Identify which cell holds the provided text, then report its (X, Y) central coordinate. 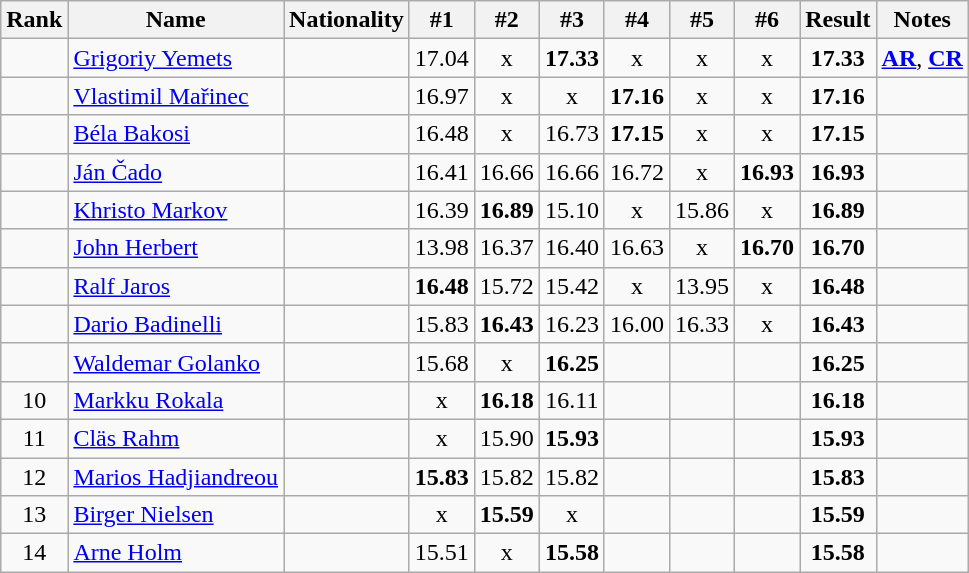
Name (176, 20)
16.00 (636, 324)
Dario Badinelli (176, 324)
Khristo Markov (176, 210)
Béla Bakosi (176, 134)
John Herbert (176, 248)
13.98 (442, 248)
10 (34, 400)
13.95 (702, 286)
15.72 (506, 286)
16.39 (442, 210)
17.04 (442, 58)
16.72 (636, 172)
16.63 (636, 248)
Rank (34, 20)
15.90 (506, 438)
Notes (922, 20)
15.10 (572, 210)
Arne Holm (176, 553)
16.97 (442, 96)
16.37 (506, 248)
Markku Rokala (176, 400)
11 (34, 438)
Waldemar Golanko (176, 362)
16.33 (702, 324)
16.40 (572, 248)
#4 (636, 20)
AR, CR (922, 58)
#2 (506, 20)
Nationality (347, 20)
Vlastimil Mařinec (176, 96)
#3 (572, 20)
16.11 (572, 400)
15.42 (572, 286)
16.23 (572, 324)
#6 (768, 20)
Result (838, 20)
13 (34, 515)
Ralf Jaros (176, 286)
Birger Nielsen (176, 515)
16.73 (572, 134)
Ján Čado (176, 172)
#5 (702, 20)
14 (34, 553)
15.86 (702, 210)
#1 (442, 20)
Marios Hadjiandreou (176, 477)
Cläs Rahm (176, 438)
Grigoriy Yemets (176, 58)
15.68 (442, 362)
12 (34, 477)
15.51 (442, 553)
16.41 (442, 172)
